Find where the given text appears and provide that cell's center as [X, Y] coordinate. 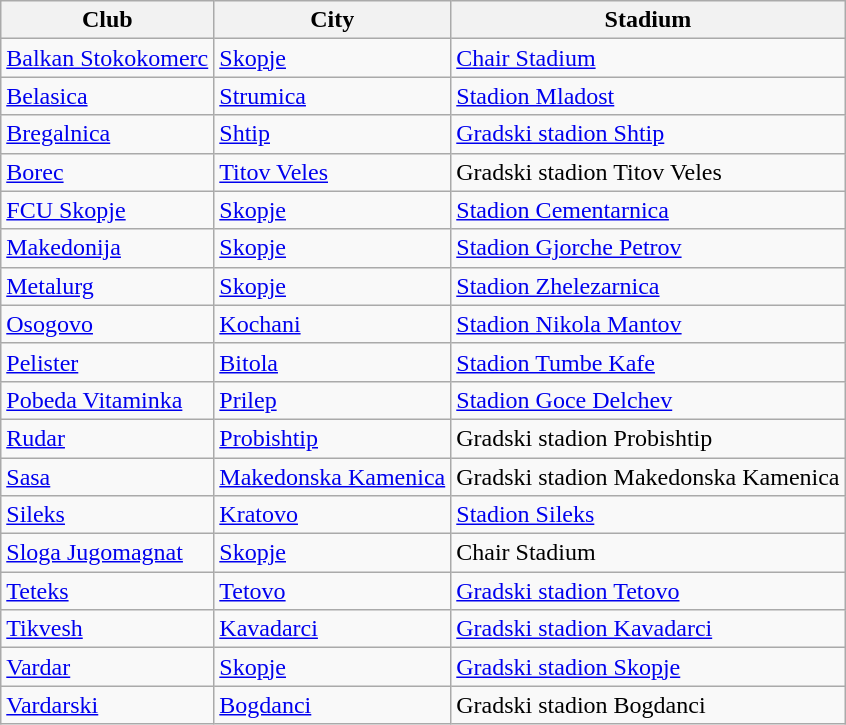
Gradski stadion Titov Veles [648, 172]
Probishtip [332, 438]
Bitola [332, 362]
Makedonska Kamenica [332, 477]
Teteks [108, 591]
Gradski stadion Skopje [648, 667]
Stadion Cementarnica [648, 210]
Stadion Gjorche Petrov [648, 248]
Borec [108, 172]
Kochani [332, 324]
Vardar [108, 667]
Shtip [332, 134]
Rudar [108, 438]
Sileks [108, 515]
FCU Skopje [108, 210]
Tikvesh [108, 629]
Stadion Sileks [648, 515]
Stadion Nikola Mantov [648, 324]
Belasica [108, 96]
Makedonija [108, 248]
Stadion Tumbe Kafe [648, 362]
Sasa [108, 477]
Stadion Mladost [648, 96]
Gradski stadion Probishtip [648, 438]
Metalurg [108, 286]
Pelister [108, 362]
Osogovo [108, 324]
Stadium [648, 20]
Balkan Stokokomerc [108, 58]
Tetovo [332, 591]
Bogdanci [332, 705]
Gradski stadion Bogdanci [648, 705]
Prilep [332, 400]
Kavadarci [332, 629]
Stadion Goce Delchev [648, 400]
Kratovo [332, 515]
Gradski stadion Kavadarci [648, 629]
City [332, 20]
Strumica [332, 96]
Vardarski [108, 705]
Titov Veles [332, 172]
Gradski stadion Makedonska Kamenica [648, 477]
Sloga Jugomagnat [108, 553]
Stadion Zhelezarnica [648, 286]
Gradski stadion Tetovo [648, 591]
Gradski stadion Shtip [648, 134]
Pobeda Vitaminka [108, 400]
Club [108, 20]
Bregalnica [108, 134]
